Capture the cell that displays the provided text and extract its [X, Y] central coordinate. 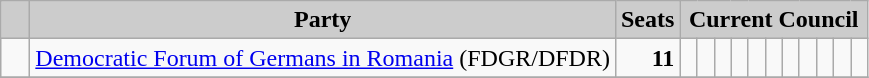
Party [323, 20]
Current Council [774, 20]
Seats [647, 20]
11 [647, 58]
Democratic Forum of Germans in Romania (FDGR/DFDR) [323, 58]
